Find where the given text appears and provide that cell's center as [x, y] coordinate. 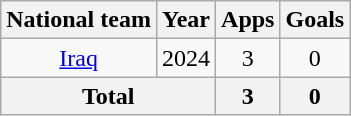
Year [186, 20]
Total [108, 96]
Iraq [79, 58]
Apps [248, 20]
National team [79, 20]
Goals [315, 20]
2024 [186, 58]
